Search for the cell housing the specified text and yield its [X, Y] center coordinate. 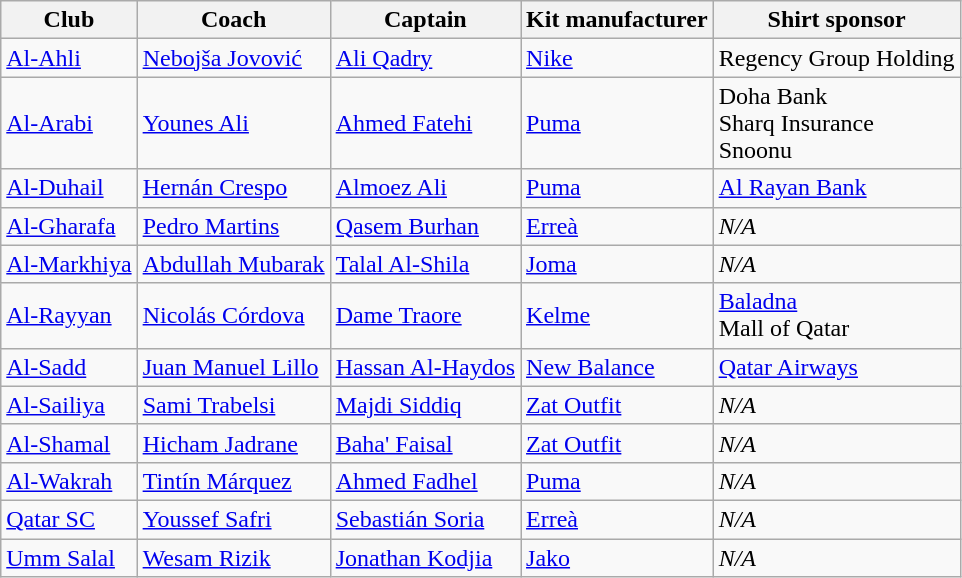
Al-Arabi [69, 123]
Al-Shamal [69, 443]
Baha' Faisal [425, 443]
Abdullah Mubarak [234, 264]
Doha BankSharq InsuranceSnoonu [836, 123]
Al-Rayyan [69, 316]
Hicham Jadrane [234, 443]
Al-Markhiya [69, 264]
Coach [234, 20]
Sebastián Soria [425, 519]
Al Rayan Bank [836, 188]
Kelme [618, 316]
Nebojša Jovović [234, 58]
Wesam Rizik [234, 557]
Nike [618, 58]
Al-Sailiya [69, 405]
Al-Sadd [69, 367]
Dame Traore [425, 316]
Majdi Siddiq [425, 405]
Umm Salal [69, 557]
Regency Group Holding [836, 58]
Shirt sponsor [836, 20]
Hassan Al-Haydos [425, 367]
Al-Wakrah [69, 481]
Club [69, 20]
New Balance [618, 367]
Qasem Burhan [425, 226]
Sami Trabelsi [234, 405]
BaladnaMall of Qatar [836, 316]
Nicolás Córdova [234, 316]
Joma [618, 264]
Jonathan Kodjia [425, 557]
Ali Qadry [425, 58]
Al-Duhail [69, 188]
Talal Al-Shila [425, 264]
Qatar SC [69, 519]
Al-Ahli [69, 58]
Juan Manuel Lillo [234, 367]
Almoez Ali [425, 188]
Ahmed Fadhel [425, 481]
Al-Gharafa [69, 226]
Ahmed Fatehi [425, 123]
Jako [618, 557]
Qatar Airways [836, 367]
Hernán Crespo [234, 188]
Captain [425, 20]
Pedro Martins [234, 226]
Kit manufacturer [618, 20]
Tintín Márquez [234, 481]
Youssef Safri [234, 519]
Younes Ali [234, 123]
